Extract the [x, y] coordinate from the center of the cell holding the provided text.  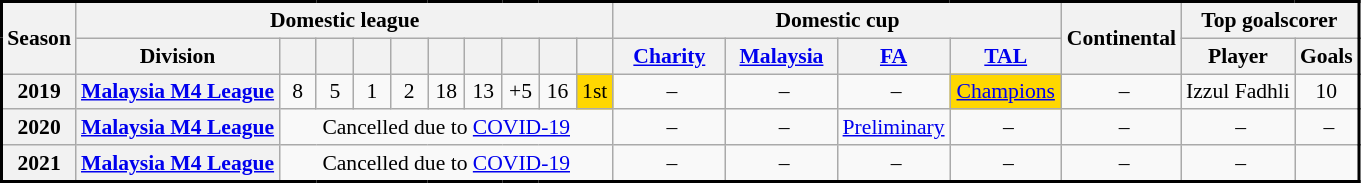
2 [410, 92]
5 [334, 92]
Division [178, 56]
TAL [1006, 56]
Preliminary [894, 128]
Champions [1006, 92]
Top goalscorer [1270, 20]
Domestic cup [837, 20]
Goals [1327, 56]
2021 [39, 163]
Malaysia [781, 56]
2019 [39, 92]
1 [372, 92]
10 [1327, 92]
Continental [1122, 38]
Season [39, 38]
1st [594, 92]
+5 [520, 92]
13 [484, 92]
FA [894, 56]
8 [298, 92]
Izzul Fadhli [1238, 92]
16 [558, 92]
2020 [39, 128]
Domestic league [344, 20]
Player [1238, 56]
Charity [669, 56]
18 [446, 92]
